Identify which cell holds the provided text, then report its (x, y) central coordinate. 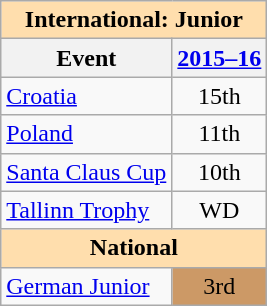
Tallinn Trophy (86, 210)
Croatia (86, 96)
10th (220, 172)
International: Junior (134, 20)
11th (220, 134)
German Junior (86, 286)
Poland (86, 134)
2015–16 (220, 58)
WD (220, 210)
National (134, 248)
15th (220, 96)
Event (86, 58)
3rd (220, 286)
Santa Claus Cup (86, 172)
